Identify which cell holds the provided text, then report its [x, y] central coordinate. 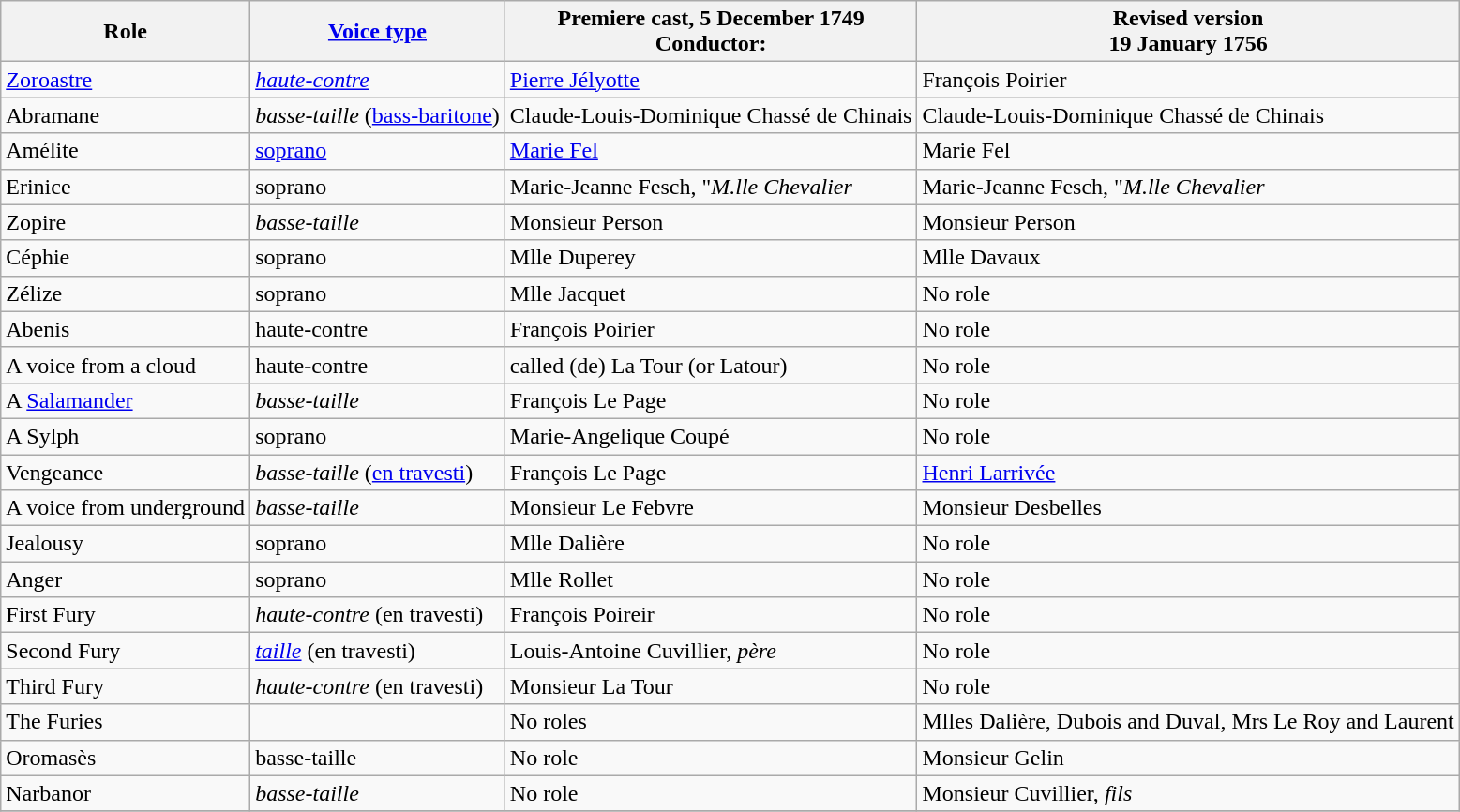
Monsieur Cuvillier, fils [1188, 793]
Jealousy [126, 544]
Monsieur Gelin [1188, 758]
Abramane [126, 115]
A Salamander [126, 400]
Zoroastre [126, 80]
Monsieur Desbelles [1188, 508]
Revised version19 January 1756 [1188, 32]
basse-taille (en travesti) [378, 472]
Zopire [126, 222]
Mlle Davaux [1188, 258]
Pierre Jélyotte [711, 80]
A Sylph [126, 436]
First Fury [126, 615]
A voice from a cloud [126, 365]
Oromasès [126, 758]
Monsieur Le Febvre [711, 508]
Henri Larrivée [1188, 472]
No roles [711, 722]
Monsieur La Tour [711, 686]
Mlles Dalière, Dubois and Duval, Mrs Le Roy and Laurent [1188, 722]
Mlle Duperey [711, 258]
called (de) La Tour (or Latour) [711, 365]
Anger [126, 579]
Vengeance [126, 472]
Mlle Dalière [711, 544]
François Poireir [711, 615]
Céphie [126, 258]
Premiere cast, 5 December 1749Conductor: [711, 32]
Role [126, 32]
Mlle Jacquet [711, 293]
The Furies [126, 722]
Narbanor [126, 793]
Voice type [378, 32]
Louis-Antoine Cuvillier, père [711, 651]
A voice from underground [126, 508]
taille (en travesti) [378, 651]
Marie-Angelique Coupé [711, 436]
Third Fury [126, 686]
Abenis [126, 329]
Erinice [126, 187]
basse-taille (bass-baritone) [378, 115]
Zélize [126, 293]
Mlle Rollet [711, 579]
Second Fury [126, 651]
Amélite [126, 151]
